Return the [X, Y] coordinate for the center point of the cell that contains the specified text.  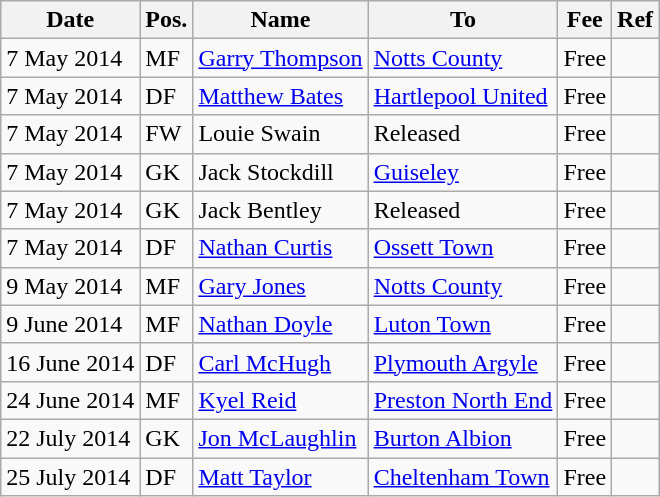
Ref [636, 20]
Nathan Curtis [280, 248]
Ossett Town [463, 248]
Matthew Bates [280, 96]
Fee [585, 20]
Jack Bentley [280, 210]
24 June 2014 [70, 400]
25 July 2014 [70, 477]
Garry Thompson [280, 58]
Kyel Reid [280, 400]
Name [280, 20]
Guiseley [463, 172]
Nathan Doyle [280, 324]
Louie Swain [280, 134]
Luton Town [463, 324]
Date [70, 20]
Gary Jones [280, 286]
Jon McLaughlin [280, 438]
Hartlepool United [463, 96]
22 July 2014 [70, 438]
9 June 2014 [70, 324]
Matt Taylor [280, 477]
9 May 2014 [70, 286]
Pos. [166, 20]
Preston North End [463, 400]
Carl McHugh [280, 362]
16 June 2014 [70, 362]
FW [166, 134]
Cheltenham Town [463, 477]
Burton Albion [463, 438]
Jack Stockdill [280, 172]
To [463, 20]
Plymouth Argyle [463, 362]
